Determine the (X, Y) coordinate at the center of the cell enclosing the given text.  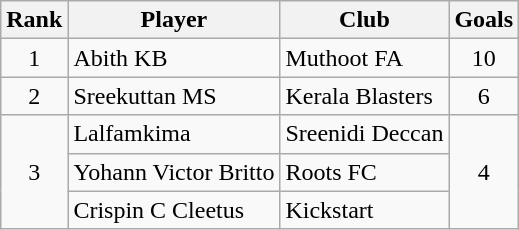
Lalfamkima (174, 134)
Muthoot FA (364, 58)
1 (34, 58)
Roots FC (364, 172)
4 (484, 172)
Abith KB (174, 58)
10 (484, 58)
3 (34, 172)
2 (34, 96)
Club (364, 20)
Player (174, 20)
Sreenidi Deccan (364, 134)
Kickstart (364, 210)
6 (484, 96)
Kerala Blasters (364, 96)
Yohann Victor Britto (174, 172)
Crispin C Cleetus (174, 210)
Rank (34, 20)
Goals (484, 20)
Sreekuttan MS (174, 96)
